Find where the given text appears and provide that cell's center as (X, Y) coordinate. 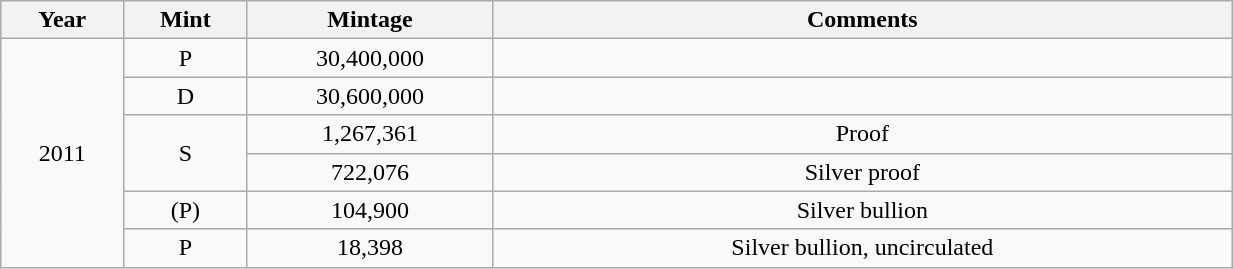
Comments (862, 20)
2011 (62, 153)
104,900 (370, 210)
1,267,361 (370, 134)
30,600,000 (370, 96)
Silver bullion (862, 210)
Silver bullion, uncirculated (862, 248)
(P) (186, 210)
S (186, 153)
Mintage (370, 20)
722,076 (370, 172)
30,400,000 (370, 58)
D (186, 96)
Year (62, 20)
Proof (862, 134)
18,398 (370, 248)
Silver proof (862, 172)
Mint (186, 20)
